For the text-containing cell, return its midpoint in (X, Y) coordinate format. 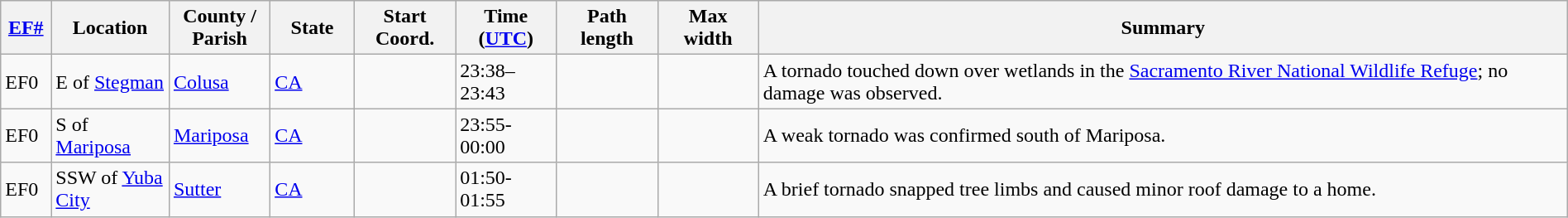
Summary (1163, 28)
23:55-00:00 (506, 136)
E of Stegman (111, 81)
A weak tornado was confirmed south of Mariposa. (1163, 136)
Sutter (219, 189)
SSW of Yuba City (111, 189)
County / Parish (219, 28)
Path length (607, 28)
23:38–23:43 (506, 81)
State (313, 28)
S of Mariposa (111, 136)
A brief tornado snapped tree limbs and caused minor roof damage to a home. (1163, 189)
A tornado touched down over wetlands in the Sacramento River National Wildlife Refuge; no damage was observed. (1163, 81)
Time (UTC) (506, 28)
Start Coord. (404, 28)
Mariposa (219, 136)
01:50-01:55 (506, 189)
Location (111, 28)
EF# (26, 28)
Max width (708, 28)
Colusa (219, 81)
